Pinpoint the cell where the given text exists, returning its (X, Y) midpoint coordinate. 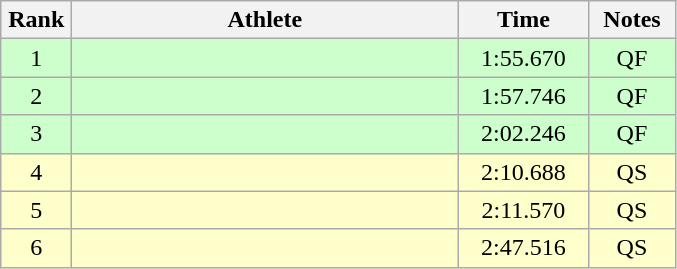
2:47.516 (524, 248)
Athlete (265, 20)
6 (36, 248)
4 (36, 172)
2:10.688 (524, 172)
1:55.670 (524, 58)
5 (36, 210)
2:11.570 (524, 210)
Notes (632, 20)
Time (524, 20)
1:57.746 (524, 96)
1 (36, 58)
2:02.246 (524, 134)
2 (36, 96)
Rank (36, 20)
3 (36, 134)
